Locate the cell with the specified text and output its (X, Y) center coordinate. 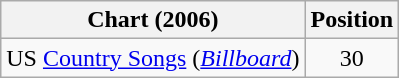
30 (352, 58)
Chart (2006) (153, 20)
Position (352, 20)
US Country Songs (Billboard) (153, 58)
